For the text-containing cell, return its midpoint in (X, Y) coordinate format. 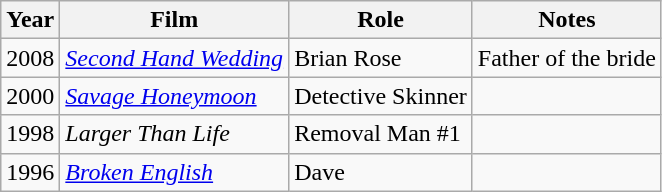
Role (381, 20)
Savage Honeymoon (174, 96)
1996 (30, 172)
Second Hand Wedding (174, 58)
Brian Rose (381, 58)
Larger Than Life (174, 134)
Notes (566, 20)
Removal Man #1 (381, 134)
Film (174, 20)
Broken English (174, 172)
Year (30, 20)
2000 (30, 96)
Detective Skinner (381, 96)
Dave (381, 172)
2008 (30, 58)
Father of the bride (566, 58)
1998 (30, 134)
